Find where the given text appears and provide that cell's center as [X, Y] coordinate. 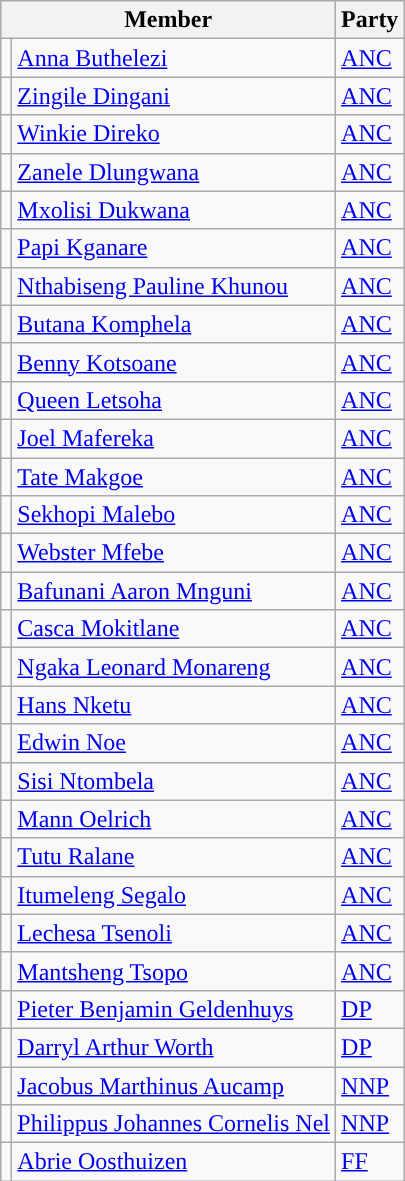
Edwin Noe [174, 743]
Ngaka Leonard Monareng [174, 667]
Zanele Dlungwana [174, 172]
Benny Kotsoane [174, 362]
Sisi Ntombela [174, 781]
Itumeleng Segalo [174, 895]
Queen Letsoha [174, 400]
Tutu Ralane [174, 857]
Mxolisi Dukwana [174, 210]
Tate Makgoe [174, 477]
Sekhopi Malebo [174, 515]
Bafunani Aaron Mnguni [174, 591]
Darryl Arthur Worth [174, 1047]
Anna Buthelezi [174, 58]
Papi Kganare [174, 248]
Joel Mafereka [174, 438]
Mantsheng Tsopo [174, 971]
Pieter Benjamin Geldenhuys [174, 1009]
Butana Komphela [174, 324]
Winkie Direko [174, 134]
Jacobus Marthinus Aucamp [174, 1085]
Nthabiseng Pauline Khunou [174, 286]
Philippus Johannes Cornelis Nel [174, 1124]
Lechesa Tsenoli [174, 933]
Hans Nketu [174, 705]
Member [168, 20]
Webster Mfebe [174, 553]
Mann Oelrich [174, 819]
Zingile Dingani [174, 96]
Casca Mokitlane [174, 629]
FF [370, 1162]
Abrie Oosthuizen [174, 1162]
Party [370, 20]
